Extract the [X, Y] coordinate from the center of the cell holding the provided text.  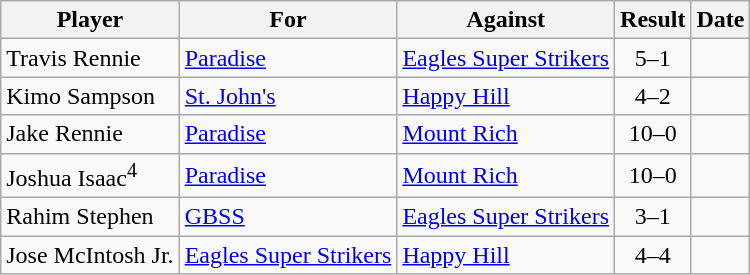
3–1 [653, 217]
Rahim Stephen [90, 217]
For [288, 20]
Result [653, 20]
Kimo Sampson [90, 96]
Joshua Isaac4 [90, 176]
GBSS [288, 217]
Against [506, 20]
4–2 [653, 96]
Jose McIntosh Jr. [90, 255]
5–1 [653, 58]
Travis Rennie [90, 58]
St. John's [288, 96]
Date [720, 20]
Player [90, 20]
Jake Rennie [90, 134]
4–4 [653, 255]
